Find where the given text appears and provide that cell's center as [X, Y] coordinate. 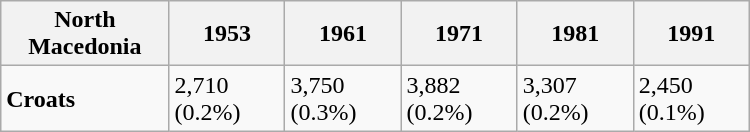
3,307 (0.2%) [575, 98]
2,710 (0.2%) [227, 98]
2,450 (0.1%) [691, 98]
3,750 (0.3%) [343, 98]
1991 [691, 34]
1961 [343, 34]
1953 [227, 34]
3,882 (0.2%) [459, 98]
North Macedonia [85, 34]
1981 [575, 34]
Croats [85, 98]
1971 [459, 34]
